Return the (x, y) coordinate for the center point of the cell that contains the specified text.  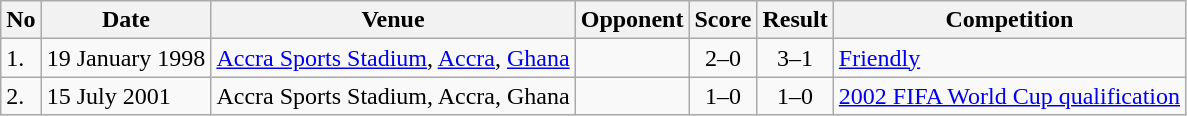
19 January 1998 (126, 58)
Result (795, 20)
Score (723, 20)
15 July 2001 (126, 96)
No (21, 20)
1. (21, 58)
Opponent (632, 20)
Date (126, 20)
3–1 (795, 58)
Venue (393, 20)
Friendly (1009, 58)
2–0 (723, 58)
Competition (1009, 20)
2. (21, 96)
2002 FIFA World Cup qualification (1009, 96)
